Determine the (x, y) coordinate at the center of the cell enclosing the given text.  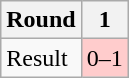
1 (104, 20)
0–1 (104, 58)
Result (41, 58)
Round (41, 20)
